For the text-containing cell, return its midpoint in [x, y] coordinate format. 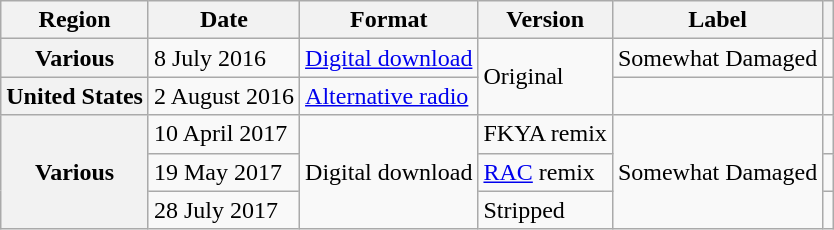
28 July 2017 [224, 210]
United States [75, 96]
8 July 2016 [224, 58]
Original [545, 77]
10 April 2017 [224, 134]
Region [75, 20]
Version [545, 20]
Format [389, 20]
Stripped [545, 210]
Date [224, 20]
RAC remix [545, 172]
19 May 2017 [224, 172]
2 August 2016 [224, 96]
Alternative radio [389, 96]
FKYA remix [545, 134]
Label [717, 20]
